Find where the given text appears and provide that cell's center as [X, Y] coordinate. 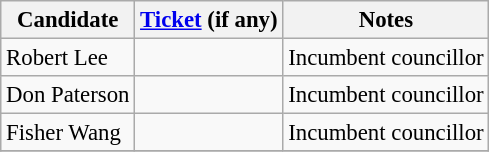
Ticket (if any) [209, 20]
Candidate [68, 20]
Fisher Wang [68, 133]
Robert Lee [68, 58]
Don Paterson [68, 95]
Notes [386, 20]
